Provide the (x, y) coordinate of the cell's center where the given text is located.  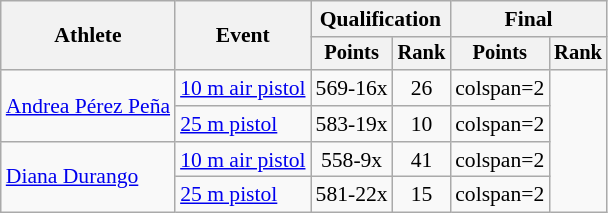
Qualification (381, 19)
41 (422, 160)
Andrea Pérez Peña (88, 106)
558-9x (352, 160)
Athlete (88, 36)
26 (422, 88)
Final (528, 19)
Diana Durango (88, 178)
581-22x (352, 195)
Event (242, 36)
15 (422, 195)
10 (422, 124)
569-16x (352, 88)
583-19x (352, 124)
